Scan for the cell matching the given text and deliver its (x, y) coordinate at center. 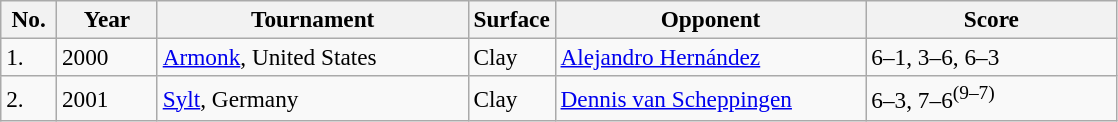
2001 (108, 98)
2000 (108, 57)
6–3, 7–6(9–7) (992, 98)
Alejandro Hernández (710, 57)
6–1, 3–6, 6–3 (992, 57)
Opponent (710, 19)
Score (992, 19)
No. (29, 19)
Year (108, 19)
1. (29, 57)
Tournament (312, 19)
Armonk, United States (312, 57)
Surface (512, 19)
Sylt, Germany (312, 98)
2. (29, 98)
Dennis van Scheppingen (710, 98)
